Determine the [X, Y] coordinate at the center of the cell enclosing the given text.  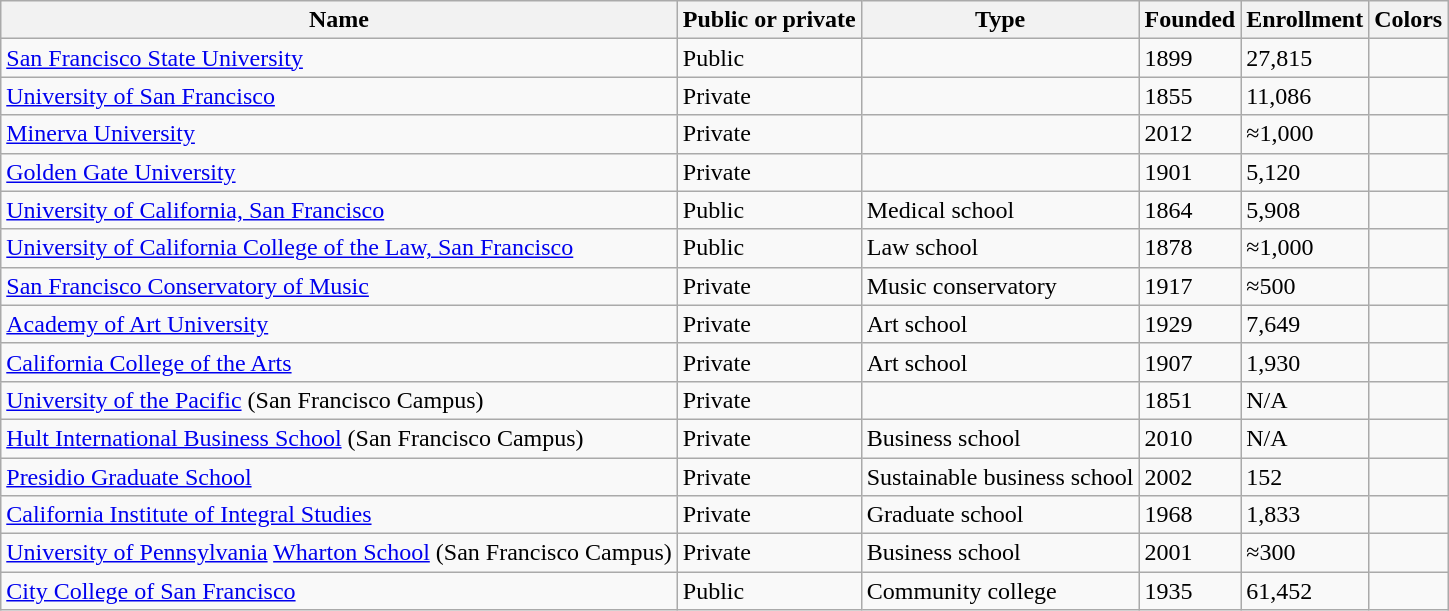
1929 [1190, 324]
Enrollment [1305, 20]
27,815 [1305, 58]
Law school [1000, 248]
7,649 [1305, 324]
1907 [1190, 362]
1899 [1190, 58]
2010 [1190, 438]
University of California, San Francisco [340, 210]
Founded [1190, 20]
≈300 [1305, 553]
Colors [1408, 20]
2002 [1190, 477]
≈500 [1305, 286]
1878 [1190, 248]
City College of San Francisco [340, 591]
152 [1305, 477]
61,452 [1305, 591]
1935 [1190, 591]
University of the Pacific (San Francisco Campus) [340, 400]
1901 [1190, 172]
San Francisco Conservatory of Music [340, 286]
Academy of Art University [340, 324]
Presidio Graduate School [340, 477]
1,833 [1305, 515]
Hult International Business School (San Francisco Campus) [340, 438]
1968 [1190, 515]
Music conservatory [1000, 286]
Sustainable business school [1000, 477]
2001 [1190, 553]
2012 [1190, 134]
5,120 [1305, 172]
1864 [1190, 210]
San Francisco State University [340, 58]
1855 [1190, 96]
1917 [1190, 286]
California Institute of Integral Studies [340, 515]
Golden Gate University [340, 172]
1851 [1190, 400]
Type [1000, 20]
1,930 [1305, 362]
University of California College of the Law, San Francisco [340, 248]
Medical school [1000, 210]
Name [340, 20]
Public or private [769, 20]
Graduate school [1000, 515]
Minerva University [340, 134]
University of Pennsylvania Wharton School (San Francisco Campus) [340, 553]
11,086 [1305, 96]
5,908 [1305, 210]
California College of the Arts [340, 362]
Community college [1000, 591]
University of San Francisco [340, 96]
